Extract the [X, Y] coordinate from the center of the cell holding the provided text.  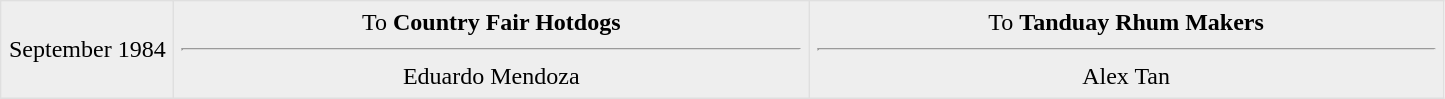
To Country Fair HotdogsEduardo Mendoza [492, 50]
To Tanduay Rhum MakersAlex Tan [1126, 50]
September 1984 [88, 50]
